Return [x, y] of the center of cell containing provided text 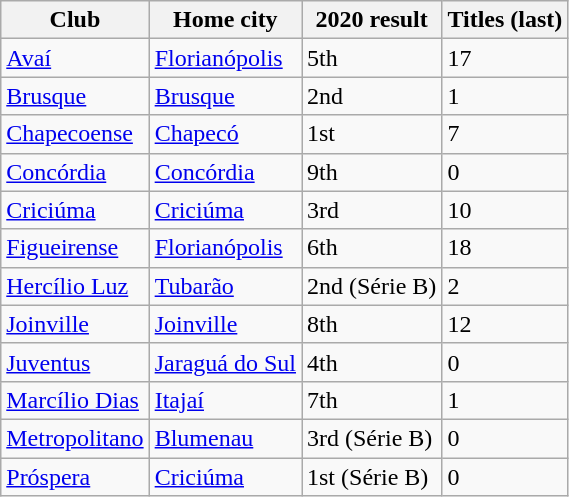
Juventus [75, 362]
9th [372, 172]
12 [505, 324]
Home city [225, 20]
2020 result [372, 20]
Chapecó [225, 134]
Próspera [75, 477]
2 [505, 286]
2nd (Série B) [372, 286]
5th [372, 58]
10 [505, 210]
7th [372, 400]
Hercílio Luz [75, 286]
6th [372, 248]
18 [505, 248]
Titles (last) [505, 20]
Marcílio Dias [75, 400]
1st (Série B) [372, 477]
Avaí [75, 58]
1st [372, 134]
Itajaí [225, 400]
Club [75, 20]
3rd (Série B) [372, 438]
Chapecoense [75, 134]
Tubarão [225, 286]
2nd [372, 96]
7 [505, 134]
4th [372, 362]
Figueirense [75, 248]
Blumenau [225, 438]
17 [505, 58]
Metropolitano [75, 438]
8th [372, 324]
3rd [372, 210]
Jaraguá do Sul [225, 362]
